Return the [X, Y] coordinate for the center point of the cell that contains the specified text.  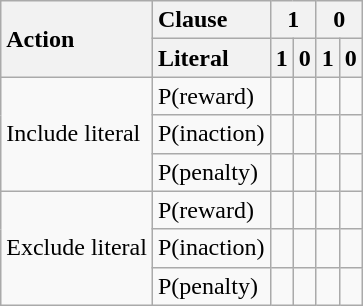
Exclude literal [77, 248]
Clause [211, 20]
Action [77, 39]
Include literal [77, 134]
Literal [211, 58]
